Extract the (x, y) coordinate from the center of the cell holding the provided text.  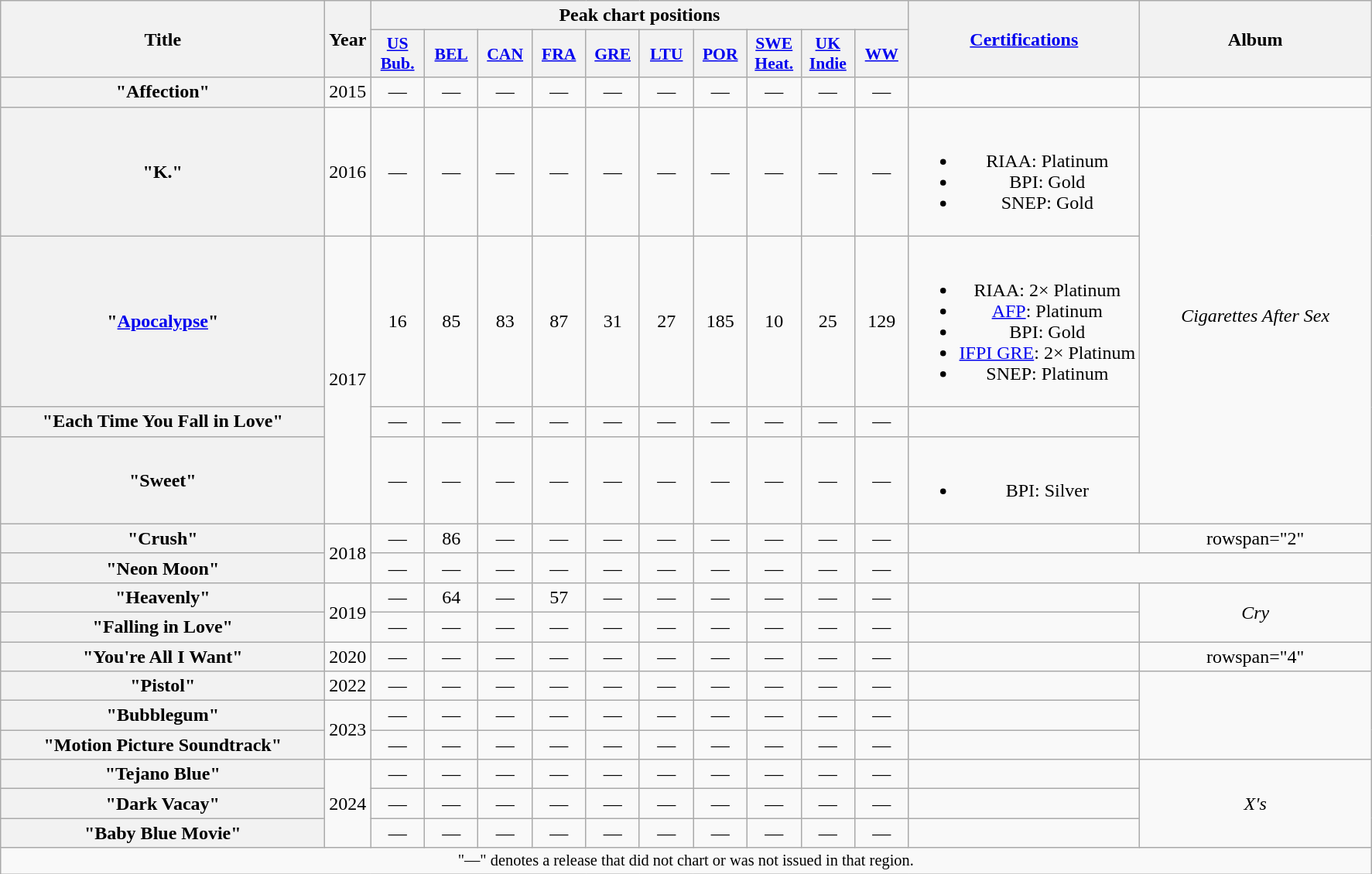
Title (163, 39)
"You're All I Want" (163, 657)
"Neon Moon" (163, 568)
2024 (348, 804)
X's (1255, 804)
Year (348, 39)
"Heavenly" (163, 597)
Cry (1255, 612)
"Pistol" (163, 686)
"K." (163, 172)
"—" denotes a release that did not chart or was not issued in that region. (686, 861)
"Falling in Love" (163, 626)
CAN (505, 54)
POR (720, 54)
"Bubblegum" (163, 715)
85 (451, 322)
LTU (666, 54)
185 (720, 322)
"Sweet" (163, 480)
"Baby Blue Movie" (163, 833)
10 (774, 322)
"Crush" (163, 538)
"Dark Vacay" (163, 804)
57 (559, 597)
RIAA: 2× PlatinumAFP: PlatinumBPI: GoldIFPI GRE: 2× PlatinumSNEP: Platinum (1025, 322)
WW (882, 54)
2020 (348, 657)
2019 (348, 612)
2018 (348, 553)
USBub. (398, 54)
2017 (348, 380)
Certifications (1025, 39)
83 (505, 322)
Album (1255, 39)
86 (451, 538)
2022 (348, 686)
SWEHeat. (774, 54)
"Tejano Blue" (163, 774)
25 (828, 322)
BEL (451, 54)
129 (882, 322)
16 (398, 322)
Cigarettes After Sex (1255, 316)
UKIndie (828, 54)
GRE (613, 54)
BPI: Silver (1025, 480)
"Affection" (163, 92)
rowspan="2" (1255, 538)
87 (559, 322)
Peak chart positions (639, 15)
"Motion Picture Soundtrack" (163, 745)
2016 (348, 172)
2015 (348, 92)
rowspan="4" (1255, 657)
"Apocalypse" (163, 322)
RIAA: PlatinumBPI: GoldSNEP: Gold (1025, 172)
2023 (348, 730)
"Each Time You Fall in Love" (163, 422)
27 (666, 322)
64 (451, 597)
FRA (559, 54)
31 (613, 322)
